Locate the cell with the specified text and output its [X, Y] center coordinate. 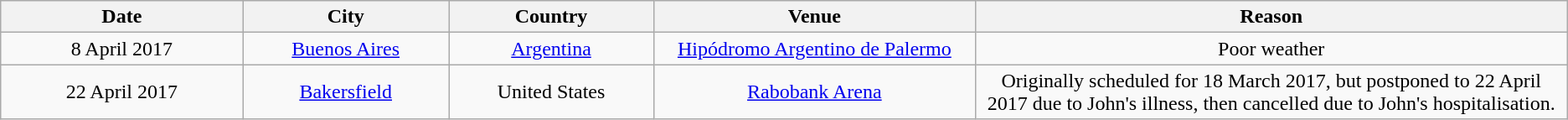
City [346, 17]
Venue [815, 17]
Reason [1271, 17]
8 April 2017 [122, 49]
Buenos Aires [346, 49]
Rabobank Arena [815, 92]
Argentina [551, 49]
Hipódromo Argentino de Palermo [815, 49]
Date [122, 17]
Country [551, 17]
Originally scheduled for 18 March 2017, but postponed to 22 April 2017 due to John's illness, then cancelled due to John's hospitalisation. [1271, 92]
Bakersfield [346, 92]
22 April 2017 [122, 92]
Poor weather [1271, 49]
United States [551, 92]
